Return [X, Y] of the center of cell containing provided text 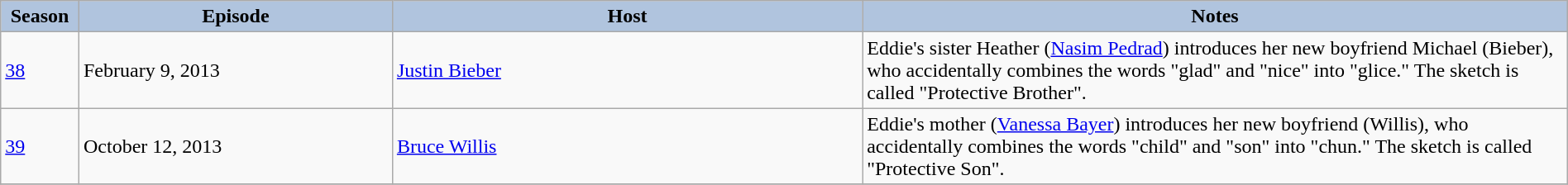
39 [40, 146]
Justin Bieber [627, 70]
Notes [1216, 17]
Season [40, 17]
Bruce Willis [627, 146]
October 12, 2013 [235, 146]
38 [40, 70]
Episode [235, 17]
Host [627, 17]
February 9, 2013 [235, 70]
